Return (x, y) of the center of cell containing provided text 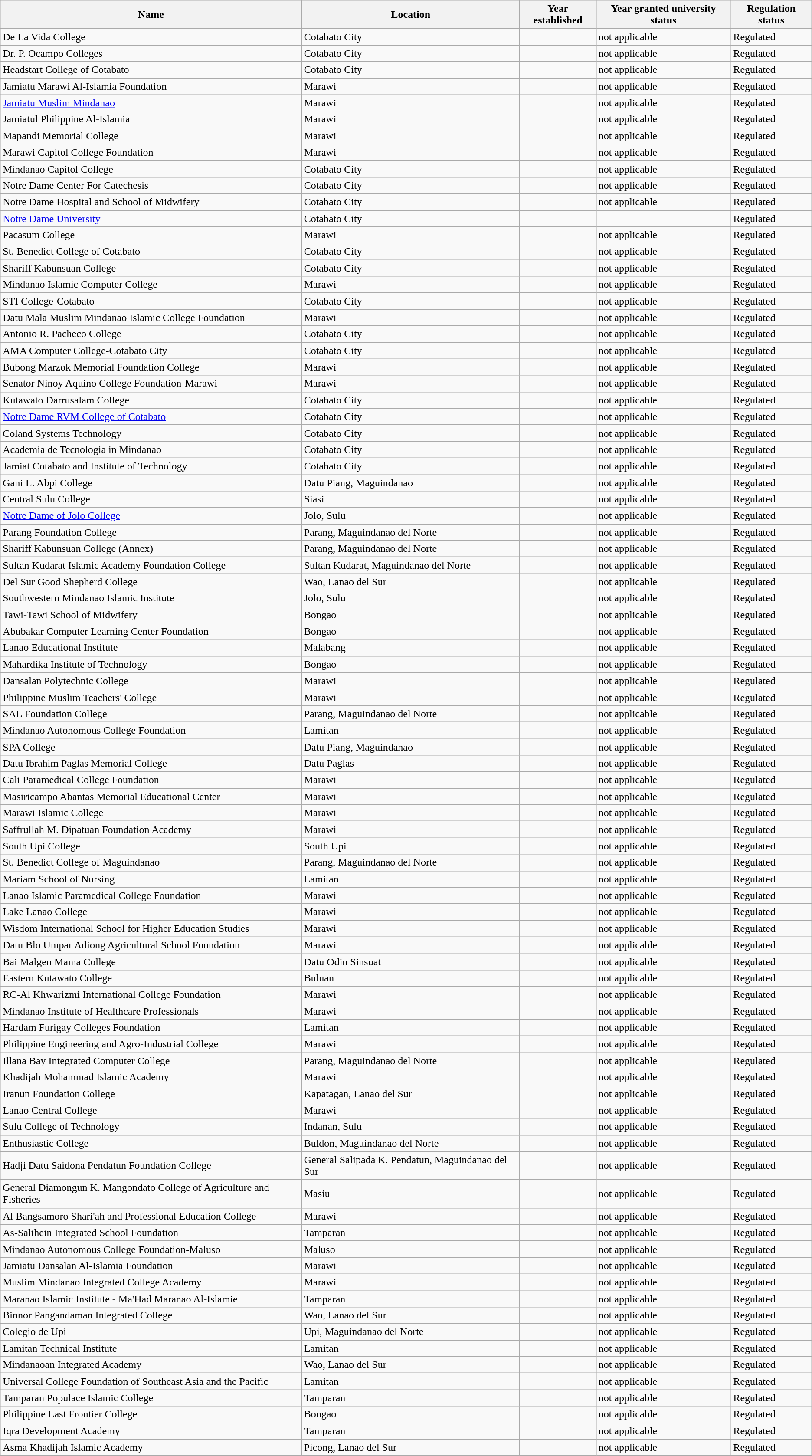
Mindanao Institute of Healthcare Professionals (151, 1011)
Mahardika Institute of Technology (151, 664)
Jamiatul Philippine Al-Islamia (151, 119)
Mariam School of Nursing (151, 879)
Upi, Maguindanao del Norte (410, 1332)
Bai Malgen Mama College (151, 961)
Muslim Mindanao Integrated College Academy (151, 1282)
Datu Blo Umpar Adiong Agricultural School Foundation (151, 945)
Notre Dame of Jolo College (151, 516)
Mindanao Islamic Computer College (151, 285)
Kutawato Darrusalam College (151, 400)
Regulation status (771, 15)
Antonio R. Pacheco College (151, 334)
SAL Foundation College (151, 714)
Jamiatu Dansalan Al-Islamia Foundation (151, 1266)
Abubakar Computer Learning Center Foundation (151, 631)
Coland Systems Technology (151, 433)
Jamiat Cotabato and Institute of Technology (151, 466)
Tamparan Populace Islamic College (151, 1398)
Year granted university status (664, 15)
Location (410, 15)
Name (151, 15)
Masiu (410, 1194)
Academia de Tecnologia in Mindanao (151, 449)
Binnor Pangandaman Integrated College (151, 1315)
General Salipada K. Pendatun, Maguindanao del Sur (410, 1165)
Dansalan Polytechnic College (151, 681)
Iranun Foundation College (151, 1094)
Senator Ninoy Aquino College Foundation-Marawi (151, 384)
Year established (558, 15)
Datu Ibrahim Paglas Memorial College (151, 764)
Mindanao Autonomous College Foundation-Maluso (151, 1249)
Sulu College of Technology (151, 1127)
Lake Lanao College (151, 912)
Al Bangsamoro Shari'ah and Professional Education College (151, 1216)
Parang Foundation College (151, 532)
South Upi (410, 846)
South Upi College (151, 846)
St. Benedict College of Cotabato (151, 252)
Malabang (410, 648)
Notre Dame Hospital and School of Midwifery (151, 202)
Jamiatu Marawi Al-Islamia Foundation (151, 86)
STI College-Cotabato (151, 301)
Mindanao Capitol College (151, 169)
Lamitan Technical Institute (151, 1348)
Tawi-Tawi School of Midwifery (151, 615)
Philippine Engineering and Agro-Industrial College (151, 1044)
Khadijah Mohammad Islamic Academy (151, 1077)
Maluso (410, 1249)
Marawi Capitol College Foundation (151, 152)
Dr. P. Ocampo Colleges (151, 53)
Saffrullah M. Dipatuan Foundation Academy (151, 830)
Sultan Kudarat Islamic Academy Foundation College (151, 565)
Illana Bay Integrated Computer College (151, 1061)
Picong, Lanao del Sur (410, 1447)
Philippine Muslim Teachers' College (151, 697)
Masiricampo Abantas Memorial Educational Center (151, 797)
Lanao Educational Institute (151, 648)
Eastern Kutawato College (151, 978)
Notre Dame University (151, 218)
Philippine Last Frontier College (151, 1414)
Gani L. Abpi College (151, 483)
Lanao Islamic Paramedical College Foundation (151, 895)
Iqra Development Academy (151, 1431)
Mapandi Memorial College (151, 136)
Indanan, Sulu (410, 1127)
Cali Paramedical College Foundation (151, 780)
Mindanao Autonomous College Foundation (151, 730)
Maranao Islamic Institute - Ma'Had Maranao Al-Islamie (151, 1299)
Asma Khadijah Islamic Academy (151, 1447)
Hadji Datu Saidona Pendatun Foundation College (151, 1165)
Siasi (410, 499)
Colegio de Upi (151, 1332)
Del Sur Good Shepherd College (151, 582)
Bubong Marzok Memorial Foundation College (151, 367)
Wisdom International School for Higher Education Studies (151, 928)
St. Benedict College of Maguindanao (151, 862)
Datu Mala Muslim Mindanao Islamic College Foundation (151, 318)
Enthusiastic College (151, 1143)
De La Vida College (151, 37)
Hardam Furigay Colleges Foundation (151, 1028)
Marawi Islamic College (151, 813)
Central Sulu College (151, 499)
Notre Dame RVM College of Cotabato (151, 416)
SPA College (151, 747)
Kapatagan, Lanao del Sur (410, 1094)
General Diamongun K. Mangondato College of Agriculture and Fisheries (151, 1194)
Datu Odin Sinsuat (410, 961)
Pacasum College (151, 235)
Buldon, Maguindanao del Norte (410, 1143)
Sultan Kudarat, Maguindanao del Norte (410, 565)
Southwestern Mindanao Islamic Institute (151, 598)
Datu Paglas (410, 764)
Shariff Kabunsuan College (151, 268)
Headstart College of Cotabato (151, 70)
Buluan (410, 978)
As-Salihein Integrated School Foundation (151, 1233)
RC-Al Khwarizmi International College Foundation (151, 994)
Lanao Central College (151, 1110)
Mindanaoan Integrated Academy (151, 1365)
Shariff Kabunsuan College (Annex) (151, 549)
Jamiatu Muslim Mindanao (151, 103)
Notre Dame Center For Catechesis (151, 185)
AMA Computer College-Cotabato City (151, 351)
Universal College Foundation of Southeast Asia and the Pacific (151, 1381)
